Identify which cell holds the provided text, then report its (x, y) central coordinate. 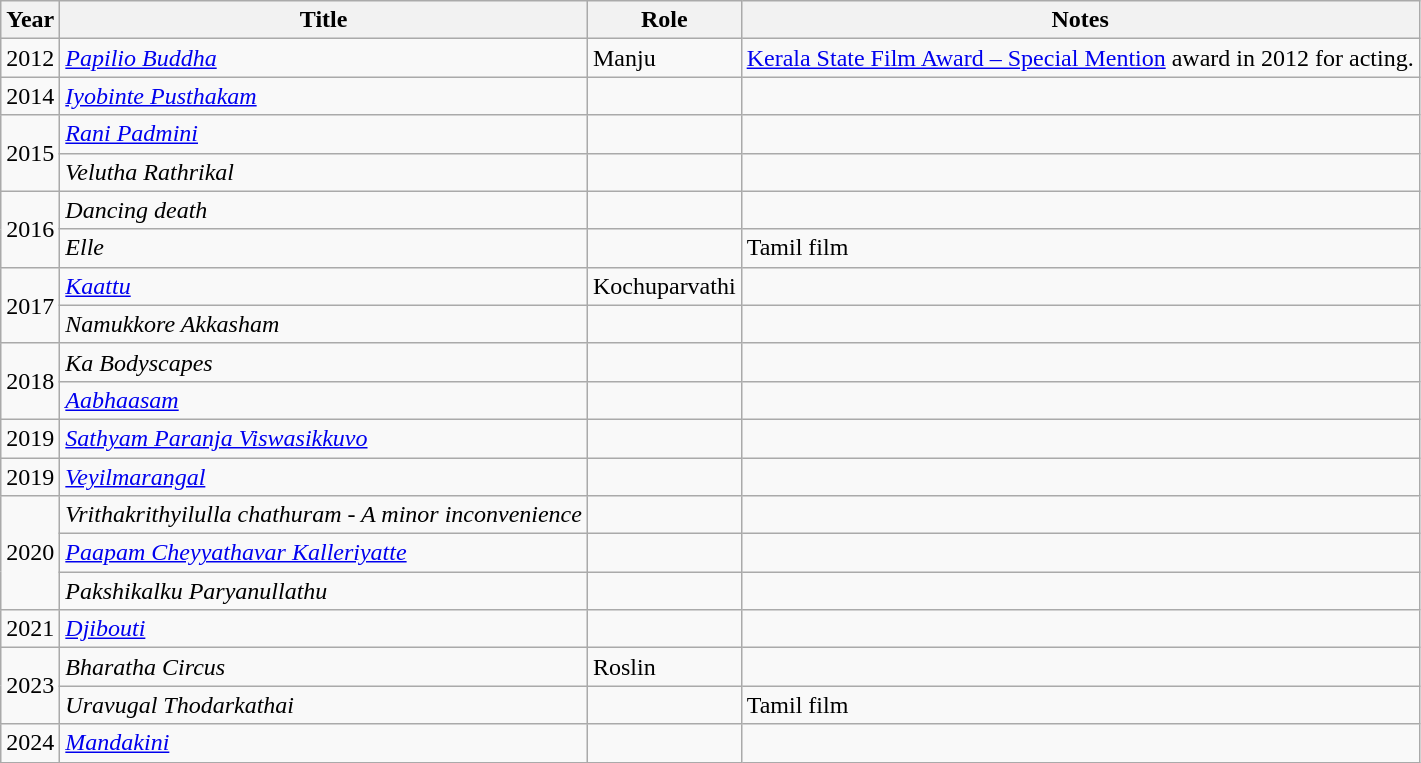
Kochuparvathi (664, 286)
Sathyam Paranja Viswasikkuvo (324, 438)
2012 (30, 58)
Manju (664, 58)
2020 (30, 553)
2017 (30, 305)
Elle (324, 248)
Kaattu (324, 286)
Year (30, 20)
Uravugal Thodarkathai (324, 705)
Dancing death (324, 210)
2016 (30, 229)
Veyilmarangal (324, 477)
Vrithakrithyilulla chathuram - A minor inconvenience (324, 515)
Velutha Rathrikal (324, 172)
Paapam Cheyyathavar Kalleriyatte (324, 553)
Notes (1080, 20)
Title (324, 20)
2021 (30, 629)
Rani Padmini (324, 134)
Aabhaasam (324, 400)
Mandakini (324, 743)
Djibouti (324, 629)
2015 (30, 153)
Ka Bodyscapes (324, 362)
2024 (30, 743)
Papilio Buddha (324, 58)
Namukkore Akkasham (324, 324)
Pakshikalku Paryanullathu (324, 591)
Kerala State Film Award – Special Mention award in 2012 for acting. (1080, 58)
2023 (30, 686)
Role (664, 20)
Bharatha Circus (324, 667)
2018 (30, 381)
2014 (30, 96)
Iyobinte Pusthakam (324, 96)
Roslin (664, 667)
